Find where the given text appears and provide that cell's center as [x, y] coordinate. 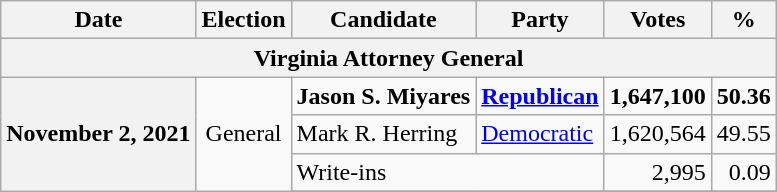
Republican [540, 96]
Votes [658, 20]
Democratic [540, 134]
2,995 [658, 172]
Jason S. Miyares [384, 96]
% [744, 20]
Party [540, 20]
Mark R. Herring [384, 134]
50.36 [744, 96]
Date [98, 20]
0.09 [744, 172]
Write-ins [448, 172]
Virginia Attorney General [389, 58]
Election [244, 20]
General [244, 134]
1,647,100 [658, 96]
Candidate [384, 20]
November 2, 2021 [98, 134]
49.55 [744, 134]
1,620,564 [658, 134]
